Extract the [x, y] coordinate from the center of the cell holding the provided text.  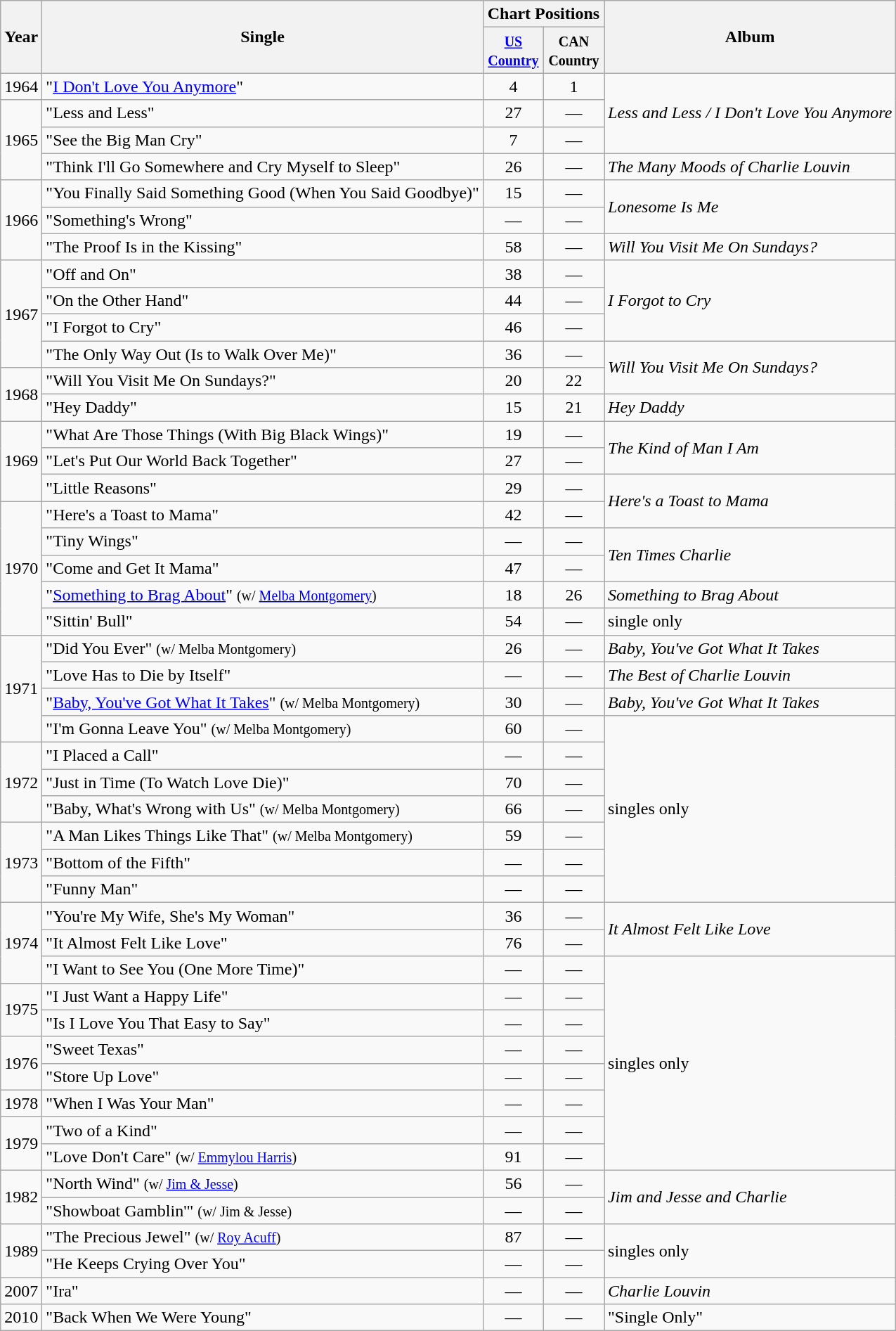
"Will You Visit Me On Sundays?" [263, 381]
"A Man Likes Things Like That" (w/ Melba Montgomery) [263, 836]
Here's a Toast to Mama [751, 501]
"Sweet Texas" [263, 1050]
66 [513, 809]
2010 [21, 1318]
1979 [21, 1143]
Something to Brag About [751, 595]
"On the Other Hand" [263, 300]
"Bottom of the Fifth" [263, 863]
"Here's a Toast to Mama" [263, 515]
"Little Reasons" [263, 488]
"Store Up Love" [263, 1076]
"I Forgot to Cry" [263, 327]
70 [513, 783]
"Funny Man" [263, 889]
1966 [21, 220]
44 [513, 300]
1978 [21, 1103]
58 [513, 247]
CAN Country [573, 51]
"Let's Put Our World Back Together" [263, 461]
"Back When We Were Young" [263, 1318]
Single [263, 37]
"He Keeps Crying Over You" [263, 1264]
1969 [21, 461]
1967 [21, 314]
"See the Big Man Cry" [263, 140]
"Something's Wrong" [263, 220]
"Just in Time (To Watch Love Die)" [263, 783]
Lonesome Is Me [751, 207]
The Kind of Man I Am [751, 448]
1973 [21, 863]
Year [21, 37]
1976 [21, 1063]
"Ira" [263, 1291]
56 [513, 1183]
"Baby, You've Got What It Takes" (w/ Melba Montgomery) [263, 702]
"The Proof Is in the Kissing" [263, 247]
"I'm Gonna Leave You" (w/ Melba Montgomery) [263, 728]
76 [513, 943]
47 [513, 568]
"I Want to See You (One More Time)" [263, 970]
1965 [21, 140]
"Did You Ever" (w/ Melba Montgomery) [263, 648]
20 [513, 381]
1970 [21, 568]
"Hey Daddy" [263, 408]
"Think I'll Go Somewhere and Cry Myself to Sleep" [263, 167]
"Love Don't Care" (w/ Emmylou Harris) [263, 1157]
59 [513, 836]
"Tiny Wings" [263, 541]
"When I Was Your Man" [263, 1103]
Less and Less / I Don't Love You Anymore [751, 113]
"Single Only" [751, 1318]
"Showboat Gamblin'" (w/ Jim & Jesse) [263, 1210]
The Many Moods of Charlie Louvin [751, 167]
1989 [21, 1251]
30 [513, 702]
"Is I Love You That Easy to Say" [263, 1023]
2007 [21, 1291]
Chart Positions [543, 14]
22 [573, 381]
US Country [513, 51]
Charlie Louvin [751, 1291]
1972 [21, 782]
"It Almost Felt Like Love" [263, 943]
It Almost Felt Like Love [751, 930]
38 [513, 274]
"What Are Those Things (With Big Black Wings)" [263, 435]
"North Wind" (w/ Jim & Jesse) [263, 1183]
Album [751, 37]
1974 [21, 943]
87 [513, 1237]
4 [513, 86]
"Love Has to Die by Itself" [263, 675]
"Something to Brag About" (w/ Melba Montgomery) [263, 595]
"Off and On" [263, 274]
46 [513, 327]
54 [513, 622]
1964 [21, 86]
60 [513, 728]
1982 [21, 1197]
42 [513, 515]
1 [573, 86]
29 [513, 488]
Jim and Jesse and Charlie [751, 1197]
1975 [21, 1010]
single only [751, 622]
"I Just Want a Happy Life" [263, 996]
The Best of Charlie Louvin [751, 675]
"The Only Way Out (Is to Walk Over Me)" [263, 354]
1971 [21, 688]
"Less and Less" [263, 113]
"Baby, What's Wrong with Us" (w/ Melba Montgomery) [263, 809]
"Two of a Kind" [263, 1130]
I Forgot to Cry [751, 300]
"I Placed a Call" [263, 755]
"Sittin' Bull" [263, 622]
91 [513, 1157]
18 [513, 595]
"You're My Wife, She's My Woman" [263, 916]
"You Finally Said Something Good (When You Said Goodbye)" [263, 193]
"I Don't Love You Anymore" [263, 86]
21 [573, 408]
Hey Daddy [751, 408]
1968 [21, 394]
19 [513, 435]
"Come and Get It Mama" [263, 568]
7 [513, 140]
Ten Times Charlie [751, 555]
"The Precious Jewel" (w/ Roy Acuff) [263, 1237]
